Extract the (x, y) coordinate from the center of the cell holding the provided text.  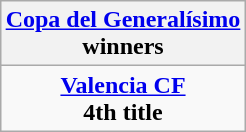
Valencia CF4th title (123, 98)
Copa del Generalísimowinners (123, 34)
